Identify which cell holds the provided text, then report its [x, y] central coordinate. 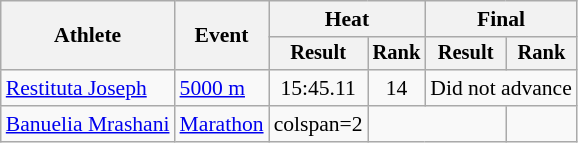
Final [501, 19]
Event [222, 36]
Banuelia Mrashani [88, 124]
Marathon [222, 124]
5000 m [222, 88]
14 [397, 88]
Heat [348, 19]
Restituta Joseph [88, 88]
Did not advance [501, 88]
15:45.11 [318, 88]
colspan=2 [318, 124]
Athlete [88, 36]
